Detect which cell encompasses the target text, then output its (x, y) center coordinate. 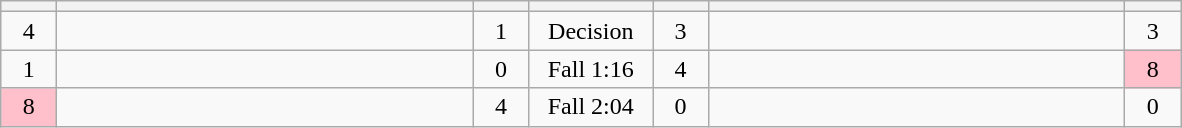
Fall 2:04 (591, 107)
Decision (591, 31)
Fall 1:16 (591, 69)
